Pinpoint the cell where the given text exists, returning its [x, y] midpoint coordinate. 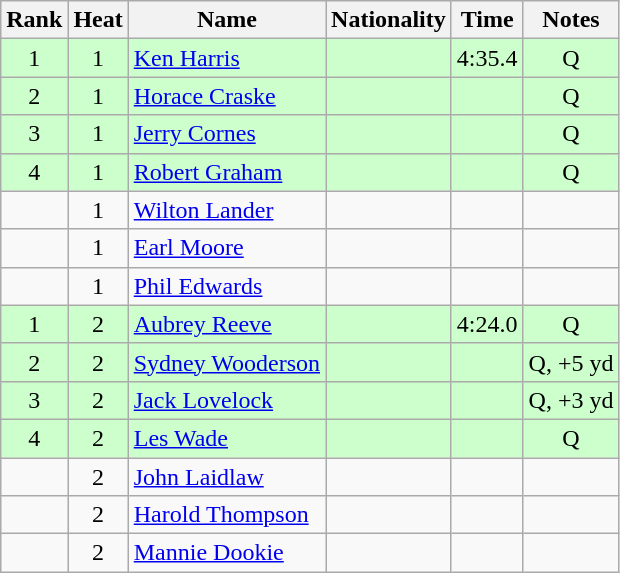
Q, +5 yd [571, 362]
Jerry Cornes [226, 134]
Time [487, 20]
Rank [34, 20]
Aubrey Reeve [226, 324]
Q, +3 yd [571, 400]
4:35.4 [487, 58]
Jack Lovelock [226, 400]
Harold Thompson [226, 515]
Robert Graham [226, 172]
Sydney Wooderson [226, 362]
Heat [98, 20]
Horace Craske [226, 96]
Les Wade [226, 438]
Earl Moore [226, 248]
Nationality [389, 20]
Phil Edwards [226, 286]
Ken Harris [226, 58]
John Laidlaw [226, 477]
Mannie Dookie [226, 553]
4:24.0 [487, 324]
Wilton Lander [226, 210]
Notes [571, 20]
Name [226, 20]
